Pinpoint the cell where the given text exists, returning its (X, Y) midpoint coordinate. 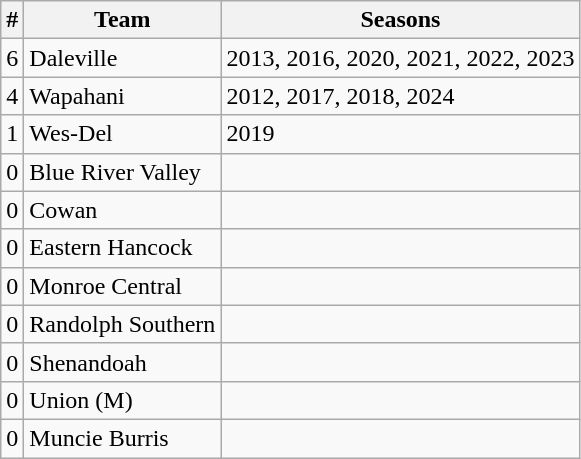
Monroe Central (122, 286)
Wes-Del (122, 134)
Muncie Burris (122, 438)
Eastern Hancock (122, 248)
Randolph Southern (122, 324)
Union (M) (122, 400)
4 (12, 96)
Cowan (122, 210)
Team (122, 20)
6 (12, 58)
2012, 2017, 2018, 2024 (400, 96)
2013, 2016, 2020, 2021, 2022, 2023 (400, 58)
Shenandoah (122, 362)
1 (12, 134)
Blue River Valley (122, 172)
Daleville (122, 58)
2019 (400, 134)
Wapahani (122, 96)
# (12, 20)
Seasons (400, 20)
